Detect which cell encompasses the target text, then output its [X, Y] center coordinate. 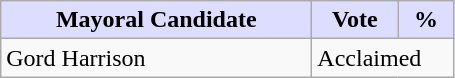
Gord Harrison [156, 58]
Acclaimed [383, 58]
% [426, 20]
Mayoral Candidate [156, 20]
Vote [355, 20]
